Determine the (X, Y) coordinate at the center of the cell enclosing the given text.  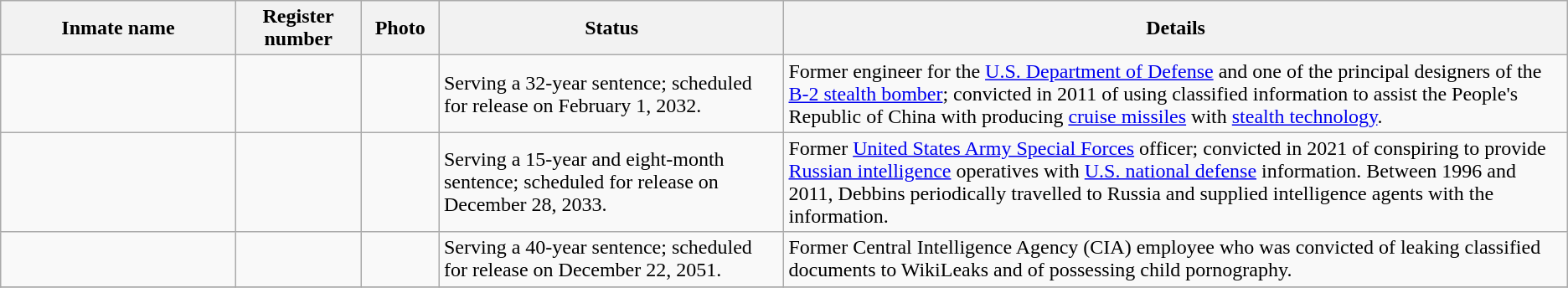
Register number (298, 28)
Serving a 40-year sentence; scheduled for release on December 22, 2051. (611, 260)
Inmate name (119, 28)
Details (1176, 28)
Serving a 32-year sentence; scheduled for release on February 1, 2032. (611, 94)
Former Central Intelligence Agency (CIA) employee who was convicted of leaking classified documents to WikiLeaks and of possessing child pornography. (1176, 260)
Status (611, 28)
Serving a 15-year and eight-month sentence; scheduled for release on December 28, 2033. (611, 183)
Photo (400, 28)
